Return the [x, y] coordinate for the center point of the cell that contains the specified text.  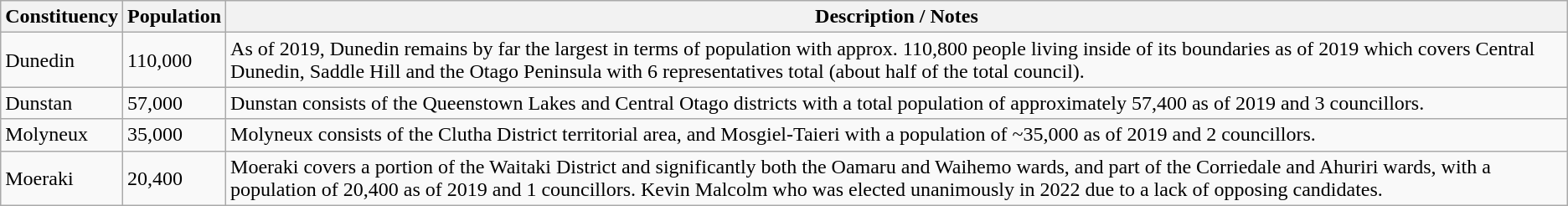
Dunstan [62, 103]
Molyneux consists of the Clutha District territorial area, and Mosgiel-Taieri with a population of ~35,000 as of 2019 and 2 councillors. [897, 135]
Description / Notes [897, 17]
Constituency [62, 17]
110,000 [174, 60]
Population [174, 17]
Molyneux [62, 135]
35,000 [174, 135]
Dunstan consists of the Queenstown Lakes and Central Otago districts with a total population of approximately 57,400 as of 2019 and 3 councillors. [897, 103]
57,000 [174, 103]
Dunedin [62, 60]
20,400 [174, 178]
Moeraki [62, 178]
